Detect which cell encompasses the target text, then output its (x, y) center coordinate. 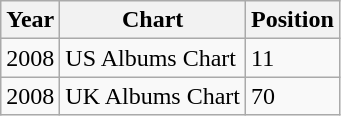
70 (293, 96)
Year (30, 20)
US Albums Chart (153, 58)
Position (293, 20)
UK Albums Chart (153, 96)
Chart (153, 20)
11 (293, 58)
